Locate the cell with the specified text and output its (x, y) center coordinate. 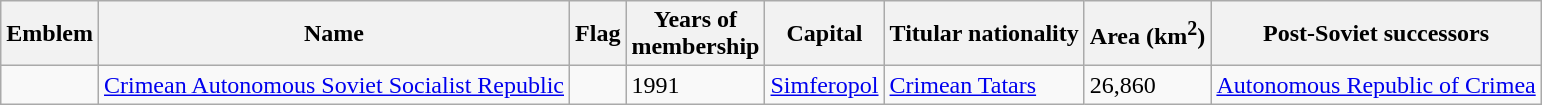
26,860 (1148, 85)
Capital (824, 34)
Name (334, 34)
Crimean Tatars (984, 85)
Emblem (50, 34)
Flag (598, 34)
Autonomous Republic of Crimea (1376, 85)
Titular nationality (984, 34)
Area (km2) (1148, 34)
Post-Soviet successors (1376, 34)
1991 (696, 85)
Crimean Autonomous Soviet Socialist Republic (334, 85)
Simferopol (824, 85)
Years ofmembership (696, 34)
